Locate the cell with the specified text and output its [X, Y] center coordinate. 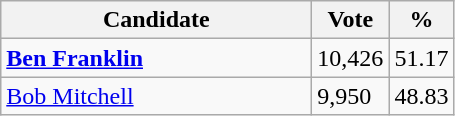
Candidate [156, 20]
10,426 [350, 58]
Vote [350, 20]
Ben Franklin [156, 58]
Bob Mitchell [156, 96]
51.17 [422, 58]
% [422, 20]
48.83 [422, 96]
9,950 [350, 96]
